Identify which cell holds the provided text, then report its (x, y) central coordinate. 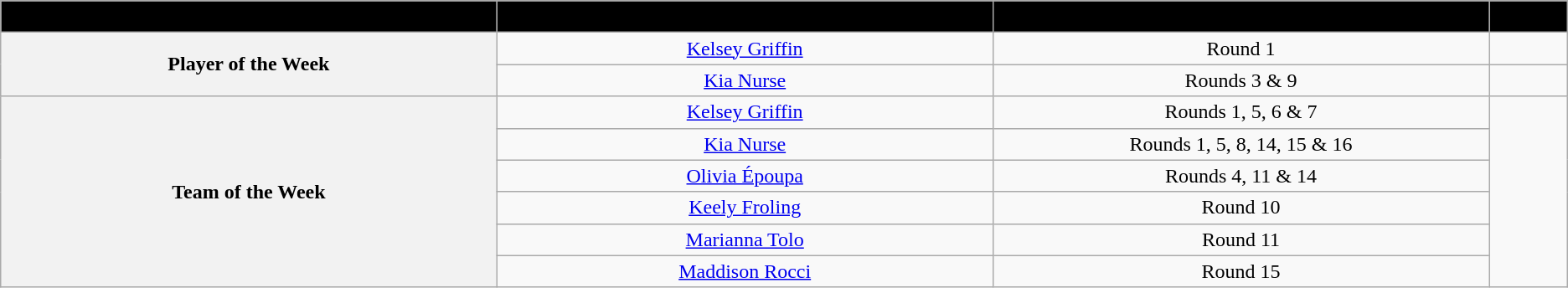
Round 11 (1240, 239)
Team of the Week (249, 192)
Rounds 1, 5, 8, 14, 15 & 16 (1240, 144)
Rounds 3 & 9 (1240, 80)
Keely Froling (745, 208)
Marianna Tolo (745, 239)
Round 15 (1240, 271)
Maddison Rocci (745, 271)
Player of the Week (249, 64)
Round 10 (1240, 208)
Award (249, 17)
Recipient (745, 17)
Round(s) (1240, 17)
Ref. (1529, 17)
Rounds 4, 11 & 14 (1240, 176)
Olivia Époupa (745, 176)
Rounds 1, 5, 6 & 7 (1240, 112)
Round 1 (1240, 49)
